Extract the (X, Y) coordinate from the center of the cell holding the provided text.  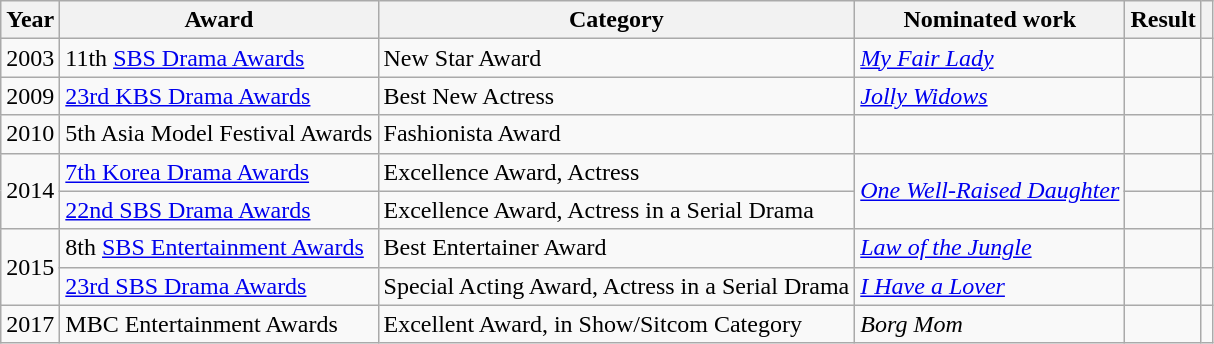
I Have a Lover (990, 286)
Award (219, 20)
Borg Mom (990, 324)
New Star Award (616, 58)
2009 (30, 96)
23rd SBS Drama Awards (219, 286)
2015 (30, 267)
11th SBS Drama Awards (219, 58)
Excellent Award, in Show/Sitcom Category (616, 324)
22nd SBS Drama Awards (219, 210)
Best New Actress (616, 96)
7th Korea Drama Awards (219, 172)
Category (616, 20)
MBC Entertainment Awards (219, 324)
Law of the Jungle (990, 248)
2014 (30, 191)
Excellence Award, Actress (616, 172)
2010 (30, 134)
Excellence Award, Actress in a Serial Drama (616, 210)
23rd KBS Drama Awards (219, 96)
Year (30, 20)
Jolly Widows (990, 96)
One Well-Raised Daughter (990, 191)
2003 (30, 58)
Special Acting Award, Actress in a Serial Drama (616, 286)
My Fair Lady (990, 58)
Fashionista Award (616, 134)
8th SBS Entertainment Awards (219, 248)
Result (1163, 20)
Nominated work (990, 20)
2017 (30, 324)
Best Entertainer Award (616, 248)
5th Asia Model Festival Awards (219, 134)
